Search for the cell housing the specified text and yield its (x, y) center coordinate. 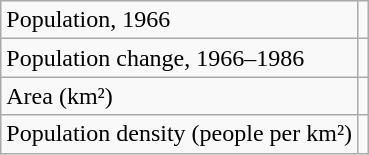
Area (km²) (180, 96)
Population change, 1966–1986 (180, 58)
Population, 1966 (180, 20)
Population density (people per km²) (180, 134)
